Scan for the cell matching the given text and deliver its (x, y) coordinate at center. 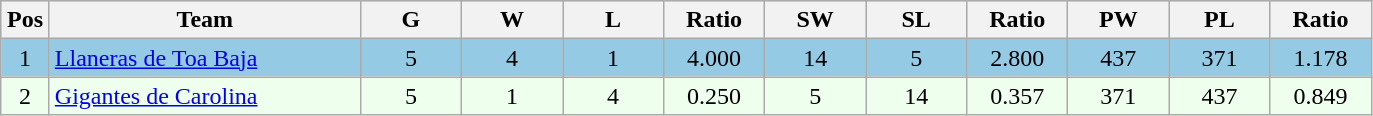
L (612, 20)
PL (1220, 20)
0.357 (1018, 96)
Team (204, 20)
SL (916, 20)
0.849 (1320, 96)
0.250 (714, 96)
G (410, 20)
2 (26, 96)
2.800 (1018, 58)
PW (1118, 20)
Pos (26, 20)
4.000 (714, 58)
SW (816, 20)
W (512, 20)
1.178 (1320, 58)
Gigantes de Carolina (204, 96)
Llaneras de Toa Baja (204, 58)
